Identify which cell holds the provided text, then report its [X, Y] central coordinate. 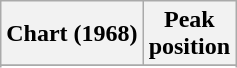
Chart (1968) [72, 34]
Peakposition [189, 34]
